Locate the cell with the specified text and output its (X, Y) center coordinate. 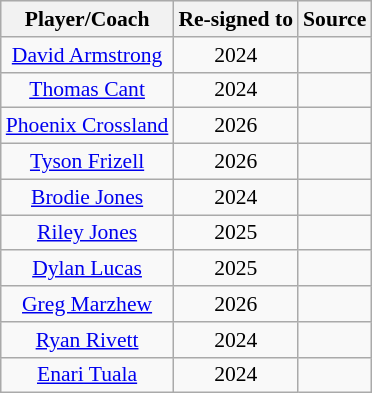
Riley Jones (88, 233)
Player/Coach (88, 19)
Dylan Lucas (88, 269)
Phoenix Crossland (88, 126)
Thomas Cant (88, 90)
Re-signed to (236, 19)
Source (334, 19)
Greg Marzhew (88, 304)
David Armstrong (88, 55)
Tyson Frizell (88, 162)
Brodie Jones (88, 197)
Enari Tuala (88, 375)
Ryan Rivett (88, 340)
